Output the (X, Y) coordinate of the center of the cell containing the given text.  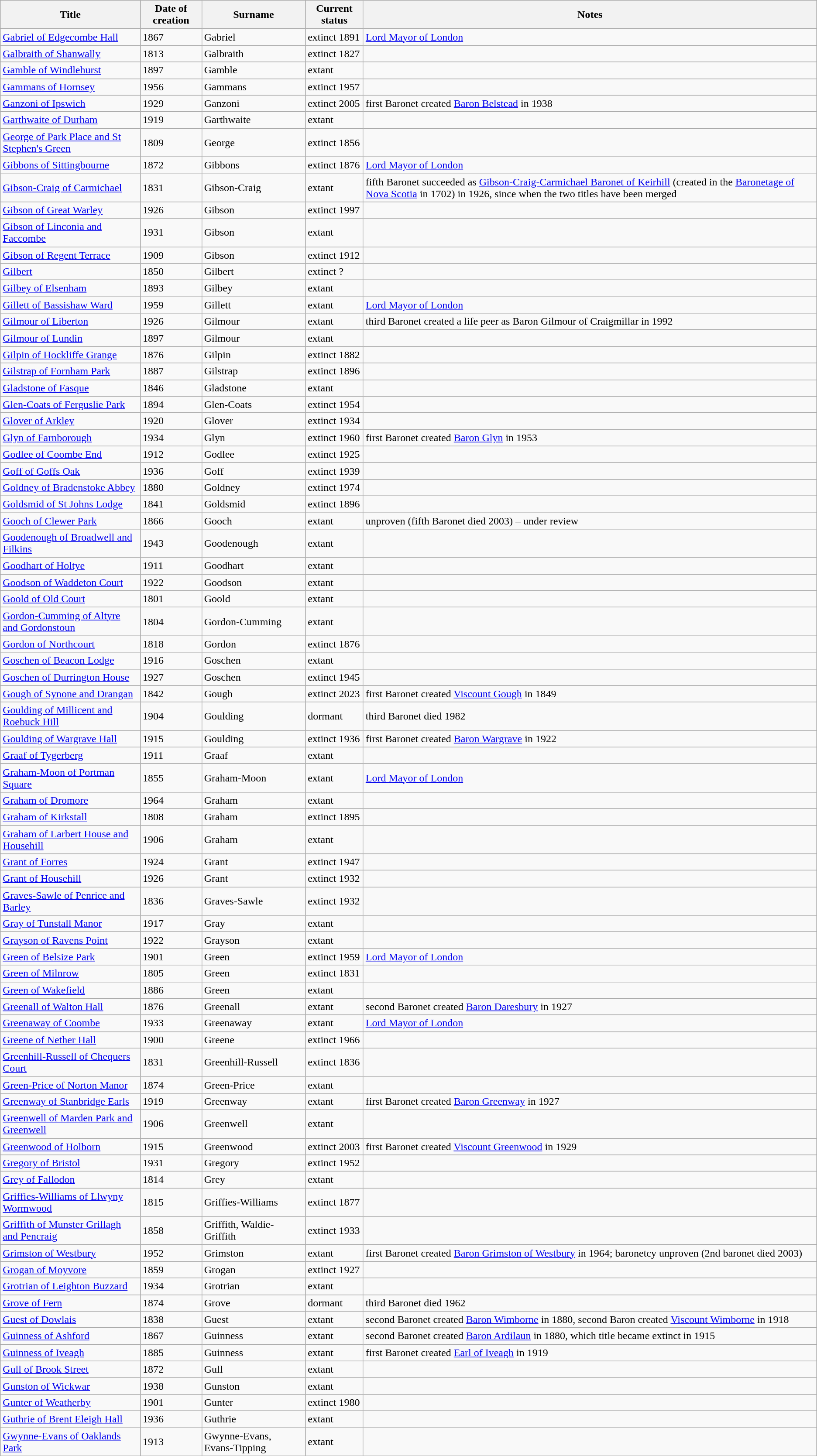
Greenall of Walton Hall (71, 1007)
Goldsmid of St Johns Lodge (71, 504)
1855 (171, 778)
Goodson (253, 582)
Gilpin (253, 355)
Notes (590, 15)
Gilbey of Elsenham (71, 288)
Grant of Househill (71, 879)
Gamble of Windlehurst (71, 70)
extinct 1831 (334, 973)
Graves-Sawle (253, 901)
1943 (171, 544)
1893 (171, 288)
Gibson of Linconia and Faccombe (71, 232)
Gordon (253, 644)
Gordon of Northcourt (71, 644)
extinct 1974 (334, 487)
Gough (253, 694)
Guinness of Iveagh (71, 1353)
extinct 1952 (334, 1163)
Greenhill-Russell of Chequers Court (71, 1062)
Gunter (253, 1402)
Gooch (253, 521)
1850 (171, 272)
extinct 1877 (334, 1202)
Gilpin of Hockliffe Grange (71, 355)
1859 (171, 1270)
Goff of Goffs Oak (71, 471)
Grey (253, 1180)
Gooch of Clewer Park (71, 521)
third Baronet died 1962 (590, 1303)
extinct 1936 (334, 739)
Garthwaite of Durham (71, 120)
Green of Wakefield (71, 990)
extinct 1997 (334, 210)
Galbraith of Shanwally (71, 54)
Gabriel (253, 37)
Greenway of Stanbridge Earls (71, 1101)
Gull (253, 1369)
1959 (171, 305)
1900 (171, 1040)
1808 (171, 817)
Goodhart of Holtye (71, 566)
Gamble (253, 70)
extinct 1891 (334, 37)
Godlee of Coombe End (71, 454)
1842 (171, 694)
Gabriel of Edgecombe Hall (71, 37)
Glover of Arkley (71, 421)
Greenwell of Marden Park and Greenwell (71, 1124)
extinct 1933 (334, 1230)
1933 (171, 1023)
Grimston (253, 1253)
1924 (171, 862)
Griffies-Williams (253, 1202)
extinct 1882 (334, 355)
Graham-Moon of Portman Square (71, 778)
1838 (171, 1319)
Gordon-Cumming of Altyre and Gordonstoun (71, 621)
1804 (171, 621)
first Baronet created Earl of Iveagh in 1919 (590, 1353)
Grayson (253, 940)
1801 (171, 599)
1836 (171, 901)
1912 (171, 454)
second Baronet created Baron Wimborne in 1880, second Baron created Viscount Wimborne in 1918 (590, 1319)
Graaf of Tygerberg (71, 755)
third Baronet created a life peer as Baron Gilmour of Craigmillar in 1992 (590, 322)
Graaf (253, 755)
Greenaway (253, 1023)
Griffith of Munster Grillagh and Pencraig (71, 1230)
Gilbey (253, 288)
Guest (253, 1319)
extinct 1966 (334, 1040)
1887 (171, 371)
Goschen of Beacon Lodge (71, 661)
Grove (253, 1303)
Gough of Synone and Drangan (71, 694)
Gammans of Hornsey (71, 87)
1809 (171, 142)
1818 (171, 644)
extinct 1939 (334, 471)
1916 (171, 661)
Goodhart (253, 566)
Title (71, 15)
Goold (253, 599)
Gray of Tunstall Manor (71, 924)
Gray (253, 924)
Gillett (253, 305)
Gilmour of Liberton (71, 322)
Godlee (253, 454)
Gull of Brook Street (71, 1369)
Greenway (253, 1101)
Glen-Coats (253, 404)
Goulding of Wargrave Hall (71, 739)
Gunston (253, 1386)
1858 (171, 1230)
Glyn (253, 438)
Griffith, Waldie-Griffith (253, 1230)
first Baronet created Baron Greenway in 1927 (590, 1101)
Grotrian of Leighton Buzzard (71, 1286)
Grimston of Westbury (71, 1253)
extinct 1947 (334, 862)
extinct 1957 (334, 87)
Goodenough of Broadwell and Filkins (71, 544)
second Baronet created Baron Ardilaun in 1880, which title became extinct in 1915 (590, 1336)
Glover (253, 421)
Ganzoni (253, 103)
George of Park Place and St Stephen's Green (71, 142)
Gregory (253, 1163)
1904 (171, 716)
Goldsmid (253, 504)
George (253, 142)
Gilmour of Lundin (71, 338)
1917 (171, 924)
extinct 2005 (334, 103)
Gibson-Craig (253, 188)
Goff (253, 471)
first Baronet created Baron Grimston of Westbury in 1964; baronetcy unproven (2nd baronet died 2003) (590, 1253)
Galbraith (253, 54)
unproven (fifth Baronet died 2003) – under review (590, 521)
1846 (171, 388)
1964 (171, 800)
1814 (171, 1180)
Gibbons of Sittingbourne (71, 165)
Gunter of Weatherby (71, 1402)
Griffies-Williams of Llwyny Wormwood (71, 1202)
Grayson of Ravens Point (71, 940)
Gregory of Bristol (71, 1163)
Guthrie of Brent Eleigh Hall (71, 1419)
extinct 1927 (334, 1270)
first Baronet created Baron Belstead in 1938 (590, 103)
1815 (171, 1202)
Garthwaite (253, 120)
Gillett of Bassishaw Ward (71, 305)
Greenall (253, 1007)
Gibson of Great Warley (71, 210)
Glen-Coats of Ferguslie Park (71, 404)
Ganzoni of Ipswich (71, 103)
Date of creation (171, 15)
Gilstrap (253, 371)
extinct 1960 (334, 438)
Grove of Fern (71, 1303)
Gammans (253, 87)
Gilstrap of Fornham Park (71, 371)
1913 (171, 1442)
1938 (171, 1386)
Grotrian (253, 1286)
third Baronet died 1982 (590, 716)
Gunston of Wickwar (71, 1386)
Graham-Moon (253, 778)
Goulding of Millicent and Roebuck Hill (71, 716)
first Baronet created Viscount Greenwood in 1929 (590, 1146)
1952 (171, 1253)
1805 (171, 973)
Gwynne-Evans, Evans-Tipping (253, 1442)
first Baronet created Baron Glyn in 1953 (590, 438)
1920 (171, 421)
1909 (171, 255)
Greenhill-Russell (253, 1062)
Greenwood (253, 1146)
extinct 1856 (334, 142)
Graham of Kirkstall (71, 817)
Graham of Larbert House and Househill (71, 839)
Greenaway of Coombe (71, 1023)
1813 (171, 54)
extinct 1954 (334, 404)
1841 (171, 504)
extinct 1895 (334, 817)
Surname (253, 15)
Gibson-Craig of Carmichael (71, 188)
extinct 1980 (334, 1402)
Grey of Fallodon (71, 1180)
Glyn of Farnborough (71, 438)
Goold of Old Court (71, 599)
1927 (171, 677)
extinct 2003 (334, 1146)
Guthrie (253, 1419)
Graham of Dromore (71, 800)
1885 (171, 1353)
Gibbons (253, 165)
Gladstone of Fasque (71, 388)
extinct 1836 (334, 1062)
extinct 1934 (334, 421)
1929 (171, 103)
Greenwood of Holborn (71, 1146)
Graves-Sawle of Penrice and Barley (71, 901)
1894 (171, 404)
Green-Price (253, 1085)
Goschen of Durrington House (71, 677)
Goodson of Waddeton Court (71, 582)
Grant of Forres (71, 862)
Greene of Nether Hall (71, 1040)
Goldney of Bradenstoke Abbey (71, 487)
Green of Belsize Park (71, 957)
Grogan (253, 1270)
Greene (253, 1040)
1880 (171, 487)
extinct 1925 (334, 454)
Guinness of Ashford (71, 1336)
Current status (334, 15)
Goodenough (253, 544)
extinct 1959 (334, 957)
Green-Price of Norton Manor (71, 1085)
Greenwell (253, 1124)
1866 (171, 521)
extinct 1827 (334, 54)
Green of Milnrow (71, 973)
Goldney (253, 487)
Gladstone (253, 388)
1956 (171, 87)
Gordon-Cumming (253, 621)
1886 (171, 990)
extinct 1945 (334, 677)
extinct 2023 (334, 694)
Guest of Dowlais (71, 1319)
second Baronet created Baron Daresbury in 1927 (590, 1007)
extinct 1912 (334, 255)
extinct ? (334, 272)
Grogan of Moyvore (71, 1270)
Gibson of Regent Terrace (71, 255)
first Baronet created Baron Wargrave in 1922 (590, 739)
Gwynne-Evans of Oaklands Park (71, 1442)
first Baronet created Viscount Gough in 1849 (590, 694)
